Output the (X, Y) coordinate of the center of the cell containing the given text.  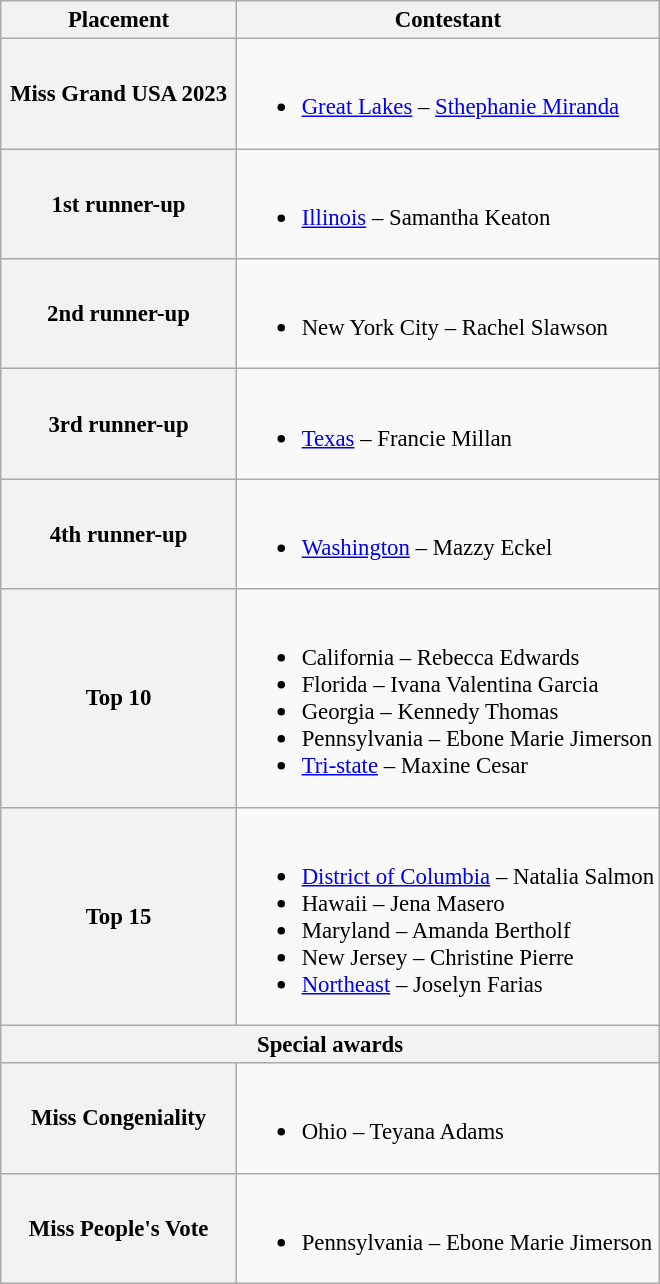
1st runner-up (119, 204)
Ohio – Teyana Adams (448, 1118)
Top 10 (119, 698)
4th runner-up (119, 534)
Pennsylvania – Ebone Marie Jimerson (448, 1228)
Miss Congeniality (119, 1118)
Top 15 (119, 916)
California – Rebecca EdwardsFlorida – Ivana Valentina GarciaGeorgia – Kennedy ThomasPennsylvania – Ebone Marie JimersonTri-state – Maxine Cesar (448, 698)
Illinois – Samantha Keaton (448, 204)
Placement (119, 20)
Miss Grand USA 2023 (119, 94)
Contestant (448, 20)
Miss People's Vote (119, 1228)
Special awards (330, 1045)
2nd runner-up (119, 314)
Washington – Mazzy Eckel (448, 534)
New York City – Rachel Slawson (448, 314)
Great Lakes – Sthephanie Miranda (448, 94)
3rd runner-up (119, 424)
District of Columbia – Natalia SalmonHawaii – Jena MaseroMaryland – Amanda BertholfNew Jersey – Christine PierreNortheast – Joselyn Farias (448, 916)
Texas – Francie Millan (448, 424)
